Capture the cell that displays the provided text and extract its (X, Y) central coordinate. 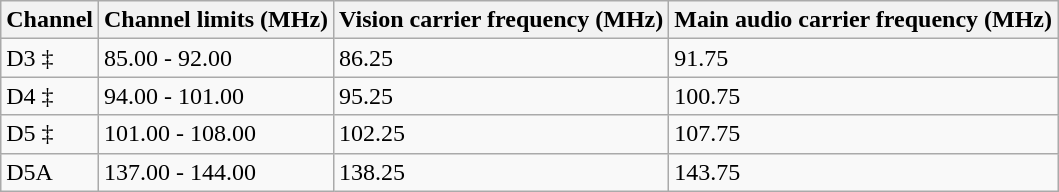
95.25 (502, 96)
94.00 - 101.00 (216, 96)
85.00 - 92.00 (216, 58)
Channel limits (MHz) (216, 20)
D5 ‡ (50, 134)
Channel (50, 20)
91.75 (864, 58)
102.25 (502, 134)
143.75 (864, 172)
101.00 - 108.00 (216, 134)
138.25 (502, 172)
137.00 - 144.00 (216, 172)
Main audio carrier frequency (MHz) (864, 20)
107.75 (864, 134)
D4 ‡ (50, 96)
D3 ‡ (50, 58)
Vision carrier frequency (MHz) (502, 20)
D5A (50, 172)
86.25 (502, 58)
100.75 (864, 96)
